Pinpoint the cell where the given text exists, returning its (X, Y) midpoint coordinate. 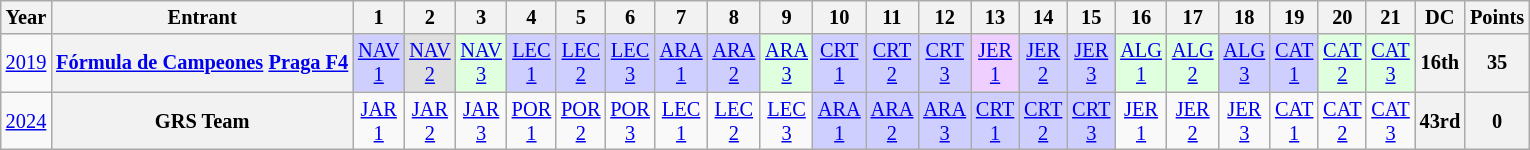
20 (1342, 17)
DC (1440, 17)
Points (1497, 17)
17 (1193, 17)
15 (1091, 17)
13 (995, 17)
21 (1390, 17)
11 (892, 17)
GRS Team (202, 121)
JAR2 (430, 121)
ALG2 (1193, 63)
ALG3 (1244, 63)
4 (532, 17)
2019 (26, 63)
POR1 (532, 121)
POR2 (580, 121)
3 (482, 17)
12 (944, 17)
7 (682, 17)
1 (378, 17)
10 (840, 17)
NAV1 (378, 63)
14 (1043, 17)
35 (1497, 63)
5 (580, 17)
NAV2 (430, 63)
2024 (26, 121)
9 (786, 17)
POR3 (630, 121)
2 (430, 17)
43rd (1440, 121)
Entrant (202, 17)
NAV3 (482, 63)
Year (26, 17)
8 (734, 17)
Fórmula de Campeones Praga F4 (202, 63)
19 (1294, 17)
0 (1497, 121)
18 (1244, 17)
16th (1440, 63)
6 (630, 17)
JAR1 (378, 121)
JAR3 (482, 121)
ALG1 (1141, 63)
16 (1141, 17)
